For the text-containing cell, return its midpoint in [x, y] coordinate format. 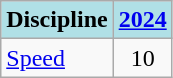
2024 [142, 20]
10 [142, 58]
Speed [57, 58]
Discipline [57, 20]
